Locate the cell with the specified text and output its (X, Y) center coordinate. 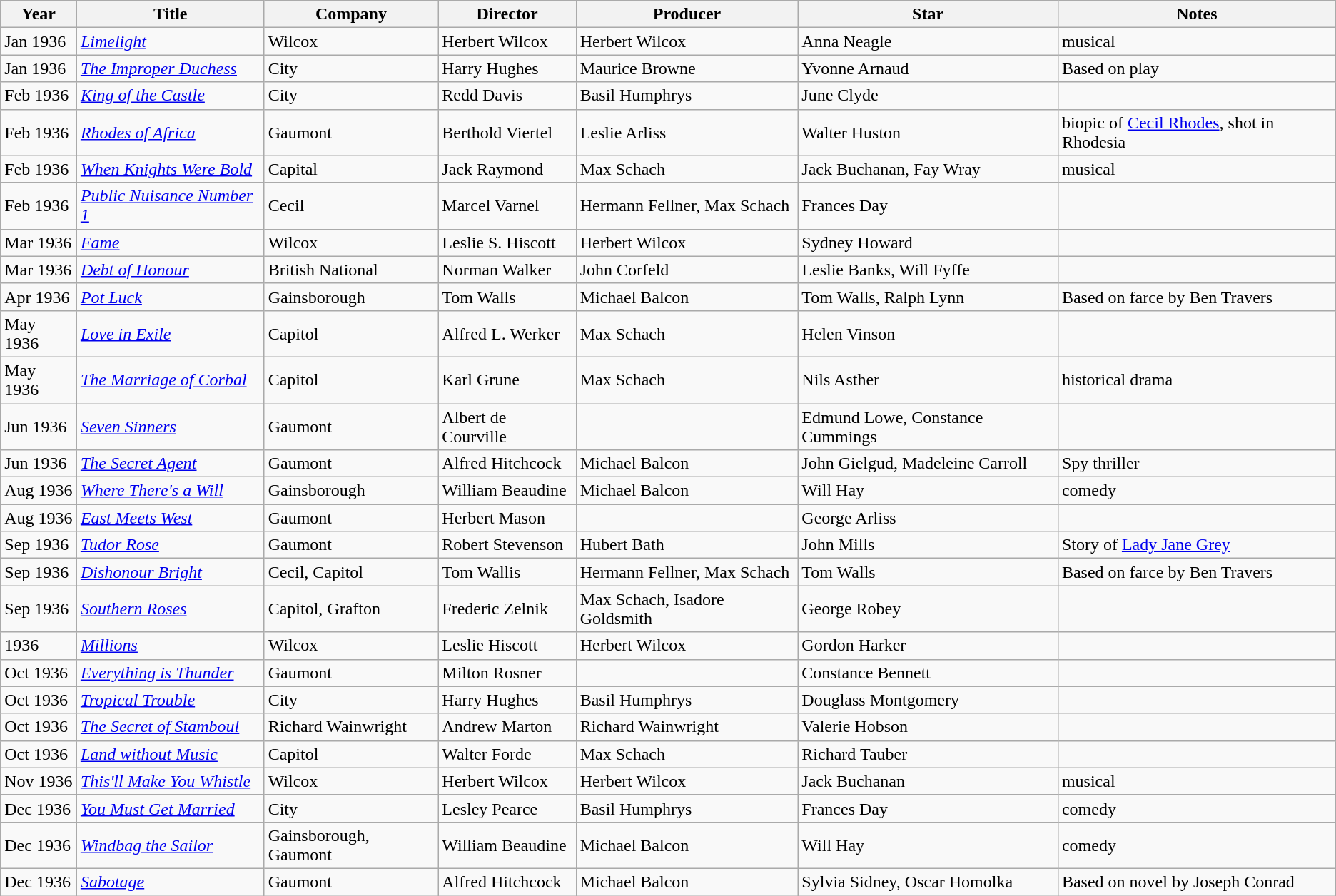
Spy thriller (1196, 464)
King of the Castle (170, 96)
The Secret of Stamboul (170, 727)
Hubert Bath (687, 545)
Public Nuisance Number 1 (170, 205)
Gordon Harker (928, 646)
Love in Exile (170, 334)
Story of Lady Jane Grey (1196, 545)
Where There's a Will (170, 491)
Cecil (351, 205)
Producer (687, 14)
Gainsborough, Gaumont (351, 845)
Land without Music (170, 754)
Max Schach, Isadore Goldsmith (687, 609)
Jack Raymond (507, 169)
Jack Buchanan, Fay Wray (928, 169)
Jack Buchanan (928, 781)
Notes (1196, 14)
Douglass Montgomery (928, 700)
biopic of Cecil Rhodes, shot in Rhodesia (1196, 133)
Richard Tauber (928, 754)
Albert de Courville (507, 427)
Sylvia Sidney, Oscar Homolka (928, 882)
Leslie Banks, Will Fyffe (928, 270)
Fame (170, 243)
Maurice Browne (687, 68)
Title (170, 14)
Walter Forde (507, 754)
Sabotage (170, 882)
Tom Wallis (507, 572)
Frederic Zelnik (507, 609)
British National (351, 270)
Nils Asther (928, 380)
Rhodes of Africa (170, 133)
Anna Neagle (928, 41)
Helen Vinson (928, 334)
Valerie Hobson (928, 727)
Constance Bennett (928, 673)
Windbag the Sailor (170, 845)
Dishonour Bright (170, 572)
Berthold Viertel (507, 133)
John Mills (928, 545)
The Improper Duchess (170, 68)
Leslie S. Hiscott (507, 243)
Tudor Rose (170, 545)
When Knights Were Bold (170, 169)
Capitol, Grafton (351, 609)
Company (351, 14)
East Meets West (170, 518)
Karl Grune (507, 380)
Debt of Honour (170, 270)
Based on play (1196, 68)
Limelight (170, 41)
June Clyde (928, 96)
Director (507, 14)
Leslie Arliss (687, 133)
1936 (39, 646)
John Gielgud, Madeleine Carroll (928, 464)
Capital (351, 169)
Herbert Mason (507, 518)
Milton Rosner (507, 673)
Robert Stevenson (507, 545)
Based on novel by Joseph Conrad (1196, 882)
Sydney Howard (928, 243)
George Robey (928, 609)
Lesley Pearce (507, 808)
Walter Huston (928, 133)
Yvonne Arnaud (928, 68)
Tropical Trouble (170, 700)
Edmund Lowe, Constance Cummings (928, 427)
Redd Davis (507, 96)
John Corfeld (687, 270)
Alfred L. Werker (507, 334)
Andrew Marton (507, 727)
Cecil, Capitol (351, 572)
Pot Luck (170, 297)
Marcel Varnel (507, 205)
The Secret Agent (170, 464)
historical drama (1196, 380)
Apr 1936 (39, 297)
Norman Walker (507, 270)
Star (928, 14)
This'll Make You Whistle (170, 781)
The Marriage of Corbal (170, 380)
Everything is Thunder (170, 673)
Nov 1936 (39, 781)
Seven Sinners (170, 427)
Tom Walls, Ralph Lynn (928, 297)
Southern Roses (170, 609)
Leslie Hiscott (507, 646)
Year (39, 14)
George Arliss (928, 518)
Millions (170, 646)
You Must Get Married (170, 808)
